Provide the (x, y) coordinate of the cell's center where the given text is located.  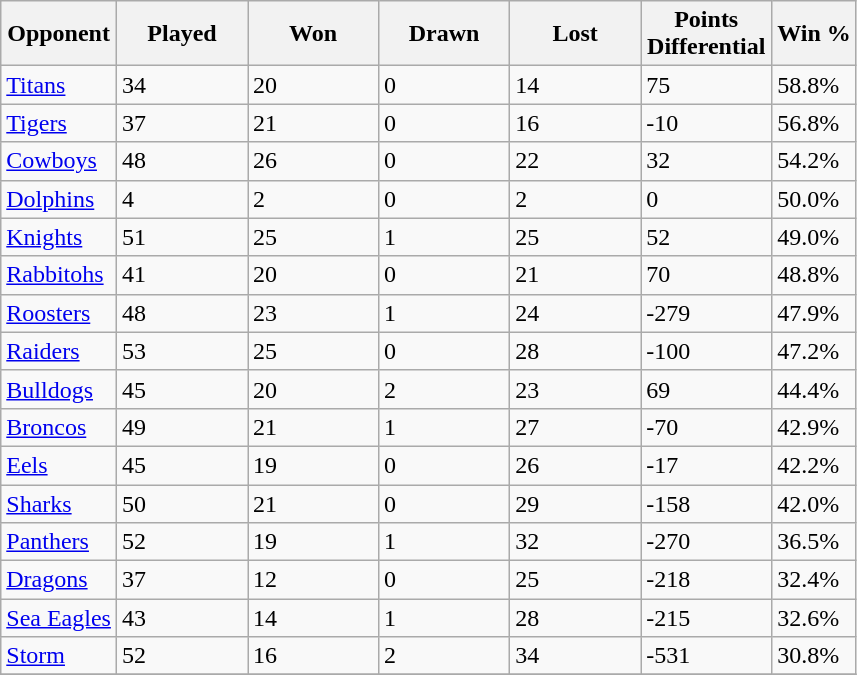
41 (182, 275)
24 (576, 313)
48.8% (814, 275)
-279 (706, 313)
-70 (706, 427)
44.4% (814, 389)
32.6% (814, 618)
-100 (706, 351)
36.5% (814, 542)
-531 (706, 656)
42.0% (814, 503)
30.8% (814, 656)
51 (182, 237)
Won (314, 34)
54.2% (814, 161)
Panthers (59, 542)
Eels (59, 465)
Raiders (59, 351)
42.9% (814, 427)
27 (576, 427)
43 (182, 618)
70 (706, 275)
Sharks (59, 503)
58.8% (814, 85)
Cowboys (59, 161)
Bulldogs (59, 389)
Tigers (59, 123)
-215 (706, 618)
Opponent (59, 34)
Rabbitohs (59, 275)
Lost (576, 34)
Win % (814, 34)
22 (576, 161)
Played (182, 34)
49 (182, 427)
-17 (706, 465)
Knights (59, 237)
47.2% (814, 351)
69 (706, 389)
Dragons (59, 580)
75 (706, 85)
49.0% (814, 237)
50 (182, 503)
Drawn (444, 34)
Roosters (59, 313)
Titans (59, 85)
Sea Eagles (59, 618)
42.2% (814, 465)
-158 (706, 503)
56.8% (814, 123)
-270 (706, 542)
Broncos (59, 427)
Dolphins (59, 199)
47.9% (814, 313)
32.4% (814, 580)
Points Differential (706, 34)
12 (314, 580)
4 (182, 199)
50.0% (814, 199)
-10 (706, 123)
-218 (706, 580)
53 (182, 351)
29 (576, 503)
Storm (59, 656)
